From the cell containing the given text, extract its center point as (x, y) coordinate. 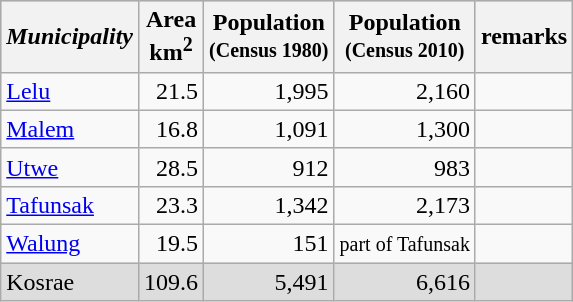
16.8 (170, 129)
1,091 (269, 129)
23.3 (170, 205)
1,342 (269, 205)
28.5 (170, 167)
Population(Census 2010) (404, 37)
912 (269, 167)
19.5 (170, 244)
2,173 (404, 205)
1,300 (404, 129)
109.6 (170, 282)
Municipality (70, 37)
Walung (70, 244)
5,491 (269, 282)
Tafunsak (70, 205)
21.5 (170, 91)
Lelu (70, 91)
Utwe (70, 167)
Population(Census 1980) (269, 37)
6,616 (404, 282)
Kosrae (70, 282)
151 (269, 244)
part of Tafunsak (404, 244)
Malem (70, 129)
2,160 (404, 91)
983 (404, 167)
Areakm2 (170, 37)
1,995 (269, 91)
remarks (524, 37)
